Find where the given text appears and provide that cell's center as (x, y) coordinate. 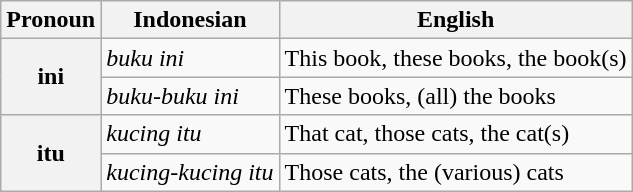
Pronoun (51, 20)
Indonesian (190, 20)
buku ini (190, 58)
English (456, 20)
buku-buku ini (190, 96)
These books, (all) the books (456, 96)
kucing-kucing itu (190, 172)
This book, these books, the book(s) (456, 58)
itu (51, 153)
Those cats, the (various) cats (456, 172)
kucing itu (190, 134)
That cat, those cats, the cat(s) (456, 134)
ini (51, 77)
